Capture the cell that displays the provided text and extract its [x, y] central coordinate. 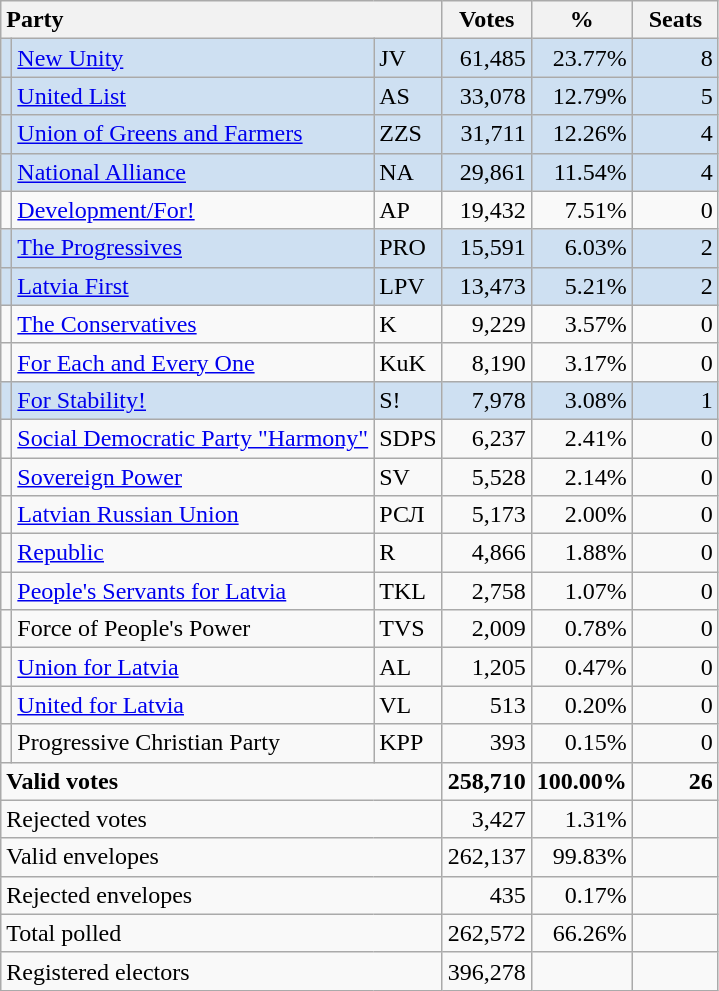
13,473 [486, 286]
Social Democratic Party "Harmony" [193, 438]
5,173 [486, 515]
31,711 [486, 134]
2,009 [486, 629]
262,137 [486, 857]
0.47% [582, 667]
AL [408, 667]
23.77% [582, 58]
6,237 [486, 438]
KPP [408, 743]
33,078 [486, 96]
5,528 [486, 477]
435 [486, 895]
VL [408, 705]
Party [222, 20]
TKL [408, 591]
1.07% [582, 591]
SV [408, 477]
29,861 [486, 172]
3.57% [582, 324]
K [408, 324]
Republic [193, 553]
8,190 [486, 362]
26 [675, 781]
9,229 [486, 324]
United for Latvia [193, 705]
7.51% [582, 210]
United List [193, 96]
LPV [408, 286]
1,205 [486, 667]
For Each and Every One [193, 362]
National Alliance [193, 172]
% [582, 20]
100.00% [582, 781]
0.20% [582, 705]
ZZS [408, 134]
4,866 [486, 553]
0.78% [582, 629]
513 [486, 705]
258,710 [486, 781]
1.88% [582, 553]
Union of Greens and Farmers [193, 134]
NA [408, 172]
3.08% [582, 400]
New Unity [193, 58]
7,978 [486, 400]
2,758 [486, 591]
Rejected votes [222, 819]
6.03% [582, 248]
2.14% [582, 477]
12.26% [582, 134]
8 [675, 58]
Valid envelopes [222, 857]
Rejected envelopes [222, 895]
Union for Latvia [193, 667]
5.21% [582, 286]
Votes [486, 20]
TVS [408, 629]
Progressive Christian Party [193, 743]
2.00% [582, 515]
People's Servants for Latvia [193, 591]
РСЛ [408, 515]
The Conservatives [193, 324]
2.41% [582, 438]
JV [408, 58]
11.54% [582, 172]
Valid votes [222, 781]
396,278 [486, 971]
Development/For! [193, 210]
Seats [675, 20]
19,432 [486, 210]
Latvia First [193, 286]
99.83% [582, 857]
Total polled [222, 933]
PRO [408, 248]
15,591 [486, 248]
5 [675, 96]
66.26% [582, 933]
The Progressives [193, 248]
KuK [408, 362]
1 [675, 400]
AS [408, 96]
393 [486, 743]
61,485 [486, 58]
Registered electors [222, 971]
AP [408, 210]
0.17% [582, 895]
3,427 [486, 819]
1.31% [582, 819]
262,572 [486, 933]
Force of People's Power [193, 629]
0.15% [582, 743]
12.79% [582, 96]
3.17% [582, 362]
For Stability! [193, 400]
SDPS [408, 438]
S! [408, 400]
Latvian Russian Union [193, 515]
Sovereign Power [193, 477]
R [408, 553]
